Pinpoint the cell where the given text exists, returning its [X, Y] midpoint coordinate. 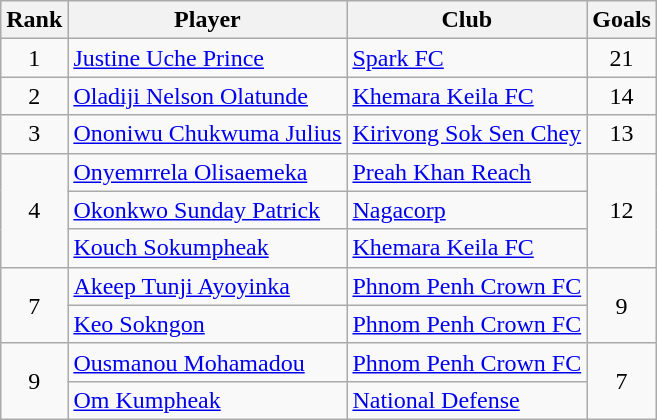
14 [622, 96]
Kouch Sokumpheak [208, 248]
4 [34, 210]
Player [208, 20]
13 [622, 134]
National Defense [467, 400]
Okonkwo Sunday Patrick [208, 210]
21 [622, 58]
Preah Khan Reach [467, 172]
12 [622, 210]
Akeep Tunji Ayoyinka [208, 286]
Nagacorp [467, 210]
Rank [34, 20]
Oladiji Nelson Olatunde [208, 96]
Spark FC [467, 58]
Club [467, 20]
Onyemrrela Olisaemeka [208, 172]
Kirivong Sok Sen Chey [467, 134]
Ononiwu Chukwuma Julius [208, 134]
Keo Sokngon [208, 324]
1 [34, 58]
2 [34, 96]
Justine Uche Prince [208, 58]
Om Kumpheak [208, 400]
Goals [622, 20]
Ousmanou Mohamadou [208, 362]
3 [34, 134]
